Search for the cell housing the specified text and yield its [X, Y] center coordinate. 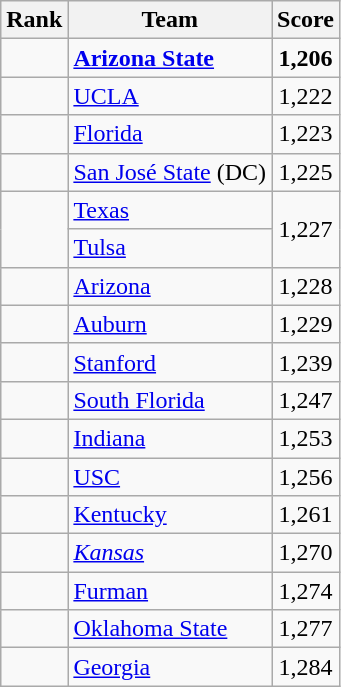
San José State (DC) [170, 172]
1,239 [306, 362]
1,229 [306, 324]
South Florida [170, 400]
UCLA [170, 96]
Arizona State [170, 58]
1,225 [306, 172]
Indiana [170, 438]
1,277 [306, 629]
Kansas [170, 553]
1,206 [306, 58]
Oklahoma State [170, 629]
Furman [170, 591]
1,223 [306, 134]
Texas [170, 210]
Stanford [170, 362]
1,274 [306, 591]
Kentucky [170, 515]
Arizona [170, 286]
Florida [170, 134]
1,284 [306, 667]
Team [170, 20]
Rank [34, 20]
Georgia [170, 667]
USC [170, 477]
1,228 [306, 286]
1,253 [306, 438]
Score [306, 20]
Auburn [170, 324]
1,222 [306, 96]
1,227 [306, 229]
1,247 [306, 400]
Tulsa [170, 248]
1,256 [306, 477]
1,270 [306, 553]
1,261 [306, 515]
